Pinpoint the cell where the given text exists, returning its [x, y] midpoint coordinate. 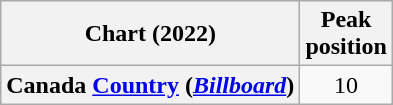
Canada Country (Billboard) [150, 85]
10 [346, 85]
Chart (2022) [150, 34]
Peakposition [346, 34]
